For the text-containing cell, return its midpoint in [X, Y] coordinate format. 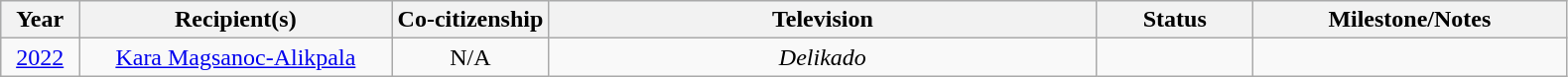
2022 [40, 57]
Television [823, 20]
Kara Magsanoc-Alikpala [236, 57]
Recipient(s) [236, 20]
Milestone/Notes [1409, 20]
Status [1175, 20]
N/A [470, 57]
Co-citizenship [470, 20]
Year [40, 20]
Delikado [823, 57]
